Return (x, y) of the center of cell containing provided text 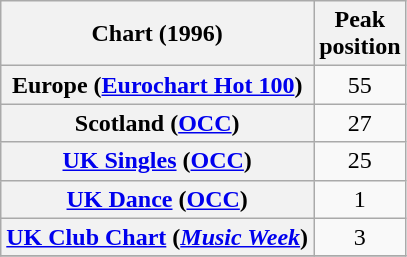
UK Singles (OCC) (158, 161)
25 (360, 161)
55 (360, 85)
UK Dance (OCC) (158, 199)
3 (360, 237)
Chart (1996) (158, 34)
Europe (Eurochart Hot 100) (158, 85)
Scotland (OCC) (158, 123)
Peakposition (360, 34)
27 (360, 123)
1 (360, 199)
UK Club Chart (Music Week) (158, 237)
